Find where the given text appears and provide that cell's center as [x, y] coordinate. 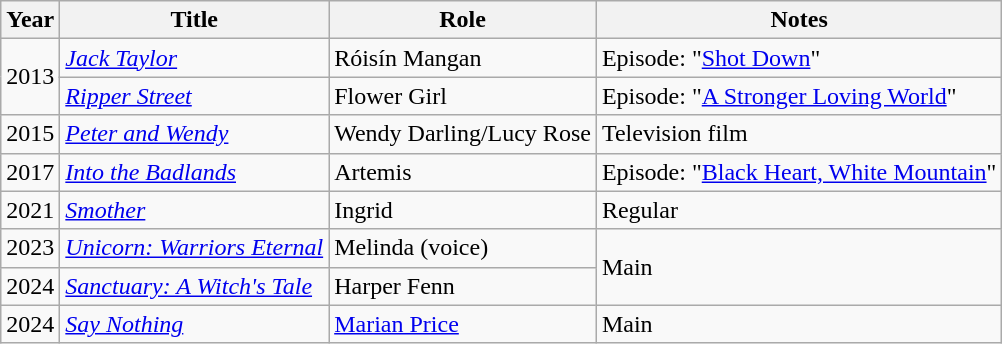
Wendy Darling/Lucy Rose [463, 134]
Year [30, 20]
Title [194, 20]
Episode: "Black Heart, White Mountain" [798, 172]
Episode: "A Stronger Loving World" [798, 96]
2021 [30, 210]
Sanctuary: A Witch's Tale [194, 286]
Flower Girl [463, 96]
Artemis [463, 172]
2017 [30, 172]
Episode: "Shot Down" [798, 58]
Ripper Street [194, 96]
Role [463, 20]
Television film [798, 134]
2023 [30, 248]
Notes [798, 20]
Say Nothing [194, 324]
Marian Price [463, 324]
Róisín Mangan [463, 58]
2015 [30, 134]
Harper Fenn [463, 286]
Peter and Wendy [194, 134]
Regular [798, 210]
Smother [194, 210]
Melinda (voice) [463, 248]
2013 [30, 77]
Unicorn: Warriors Eternal [194, 248]
Into the Badlands [194, 172]
Jack Taylor [194, 58]
Ingrid [463, 210]
